Search for the cell housing the specified text and yield its [x, y] center coordinate. 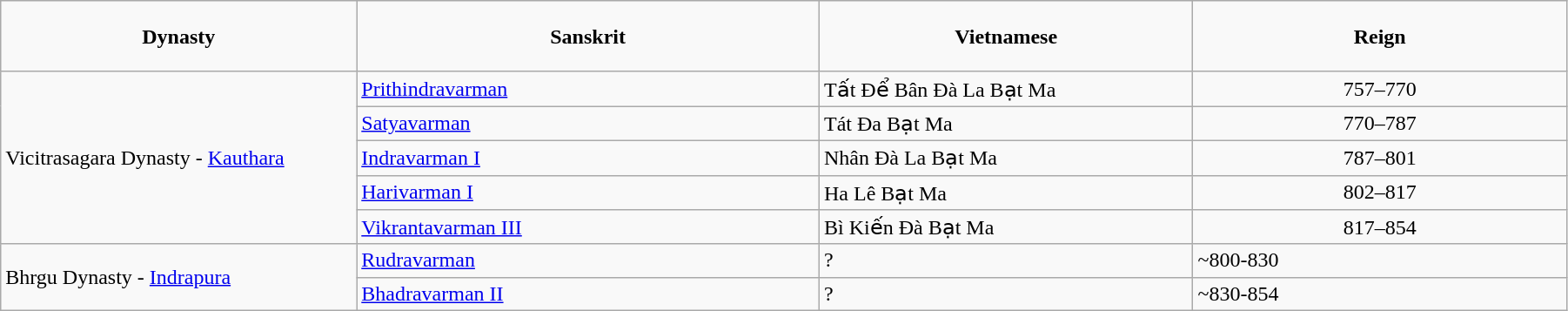
Bhadravarman II [588, 294]
Tát Đa Bạt Ma [1006, 124]
757–770 [1380, 89]
787–801 [1380, 158]
Bì Kiến Đà Bạt Ma [1006, 227]
Vietnamese [1006, 37]
Indravarman I [588, 158]
Ha Lê Bạt Ma [1006, 193]
770–787 [1380, 124]
~800-830 [1380, 260]
Reign [1380, 37]
Harivarman I [588, 193]
Dynasty [179, 37]
Sanskrit [588, 37]
~830-854 [1380, 294]
Nhân Đà La Bạt Ma [1006, 158]
Satyavarman [588, 124]
817–854 [1380, 227]
802–817 [1380, 193]
Bhrgu Dynasty - Indrapura [179, 277]
Rudravarman [588, 260]
Tất Để Bân Đà La Bạt Ma [1006, 89]
Vicitrasagara Dynasty - Kauthara [179, 158]
Vikrantavarman III [588, 227]
Prithindravarman [588, 89]
